Determine the (X, Y) coordinate at the center of the cell enclosing the given text.  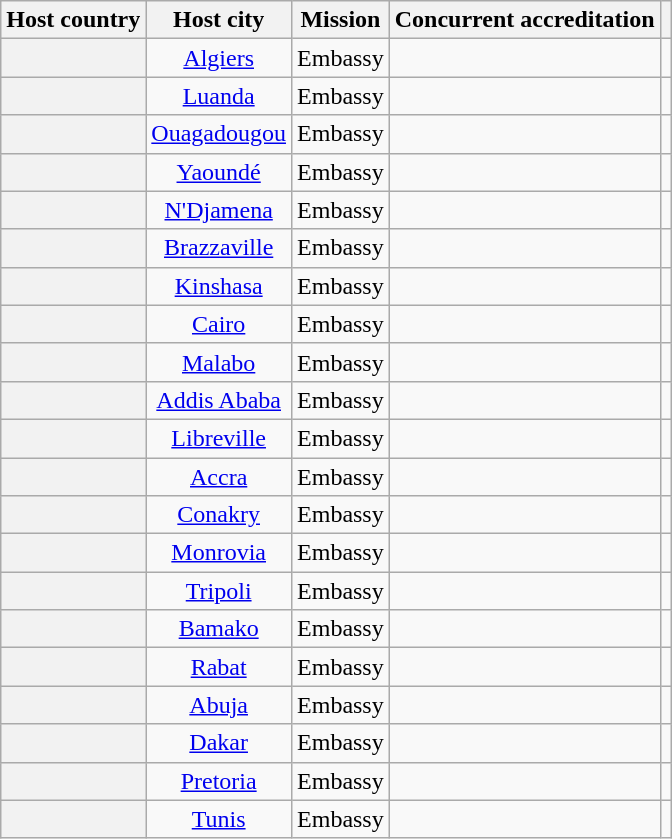
Cairo (219, 324)
Dakar (219, 743)
Host country (74, 20)
Kinshasa (219, 286)
Malabo (219, 362)
Monrovia (219, 553)
Mission (341, 20)
Algiers (219, 58)
Conakry (219, 515)
Pretoria (219, 781)
Bamako (219, 629)
Addis Ababa (219, 400)
Tripoli (219, 591)
Luanda (219, 96)
Brazzaville (219, 248)
N'Djamena (219, 210)
Host city (219, 20)
Accra (219, 477)
Ouagadougou (219, 134)
Libreville (219, 438)
Concurrent accreditation (524, 20)
Yaoundé (219, 172)
Tunis (219, 819)
Abuja (219, 705)
Rabat (219, 667)
